Search for the cell housing the specified text and yield its [X, Y] center coordinate. 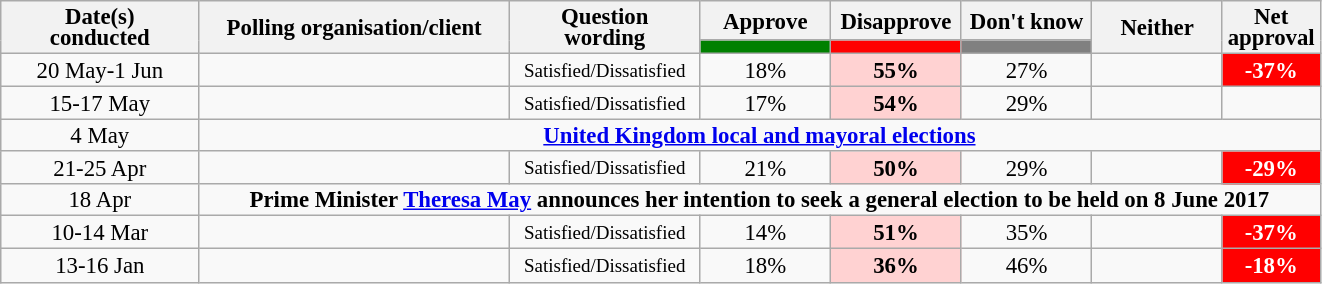
14% [766, 232]
-18% [1271, 266]
27% [1026, 70]
15-17 May [100, 104]
Net approval [1271, 28]
54% [896, 104]
Date(s)conducted [100, 28]
Polling organisation/client [354, 28]
20 May-1 Jun [100, 70]
Disapprove [896, 20]
Neither [1158, 28]
51% [896, 232]
21-25 Apr [100, 168]
Approve [766, 20]
55% [896, 70]
-29% [1271, 168]
18 Apr [100, 200]
10-14 Mar [100, 232]
46% [1026, 266]
35% [1026, 232]
4 May [100, 136]
United Kingdom local and mayoral elections [760, 136]
36% [896, 266]
Prime Minister Theresa May announces her intention to seek a general election to be held on 8 June 2017 [760, 200]
50% [896, 168]
Don't know [1026, 20]
Questionwording [604, 28]
21% [766, 168]
13-16 Jan [100, 266]
17% [766, 104]
